Search for the cell housing the specified text and yield its (x, y) center coordinate. 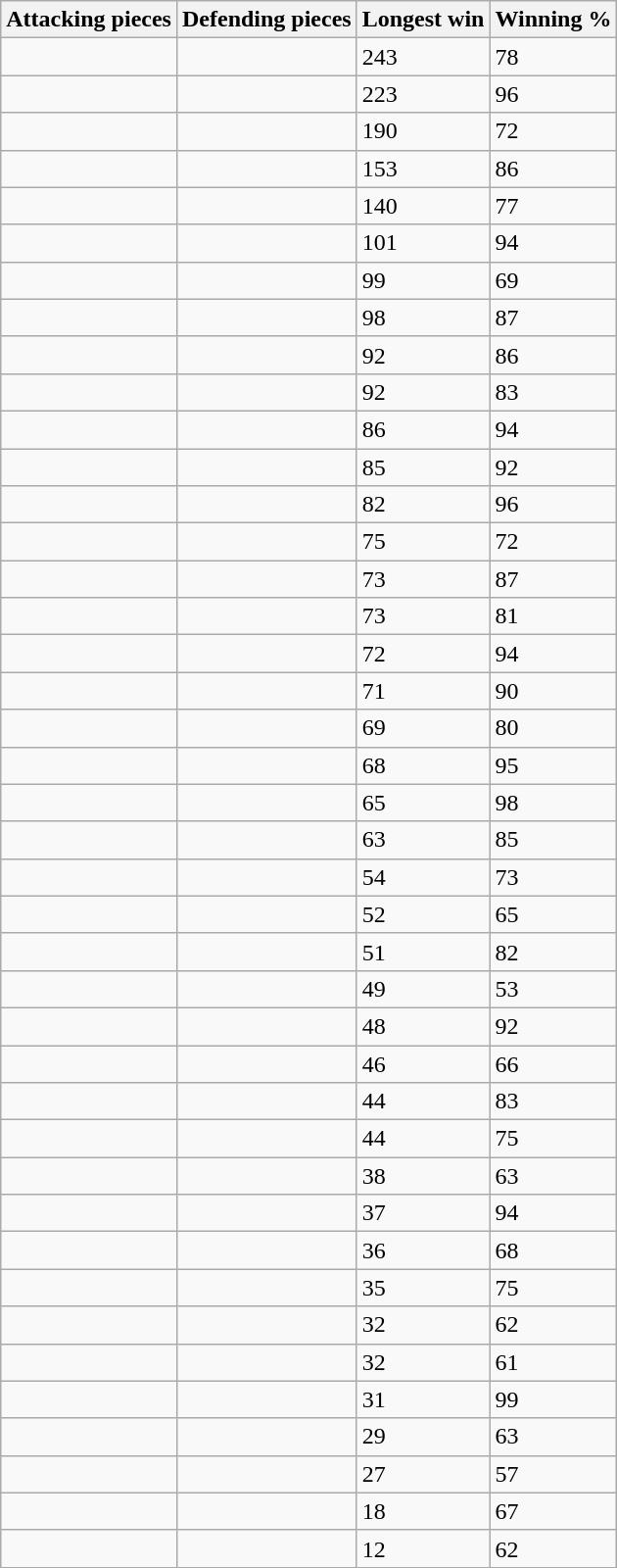
101 (423, 243)
78 (553, 57)
Defending pieces (266, 20)
35 (423, 1288)
Winning % (553, 20)
95 (553, 765)
71 (423, 691)
140 (423, 206)
54 (423, 877)
49 (423, 989)
67 (553, 1511)
37 (423, 1213)
61 (553, 1362)
90 (553, 691)
190 (423, 131)
153 (423, 169)
36 (423, 1250)
31 (423, 1399)
51 (423, 952)
80 (553, 728)
81 (553, 616)
48 (423, 1026)
18 (423, 1511)
66 (553, 1063)
27 (423, 1474)
243 (423, 57)
12 (423, 1548)
46 (423, 1063)
57 (553, 1474)
53 (553, 989)
Longest win (423, 20)
29 (423, 1437)
52 (423, 914)
77 (553, 206)
Attacking pieces (89, 20)
38 (423, 1176)
223 (423, 94)
